Find where the given text appears and provide that cell's center as [x, y] coordinate. 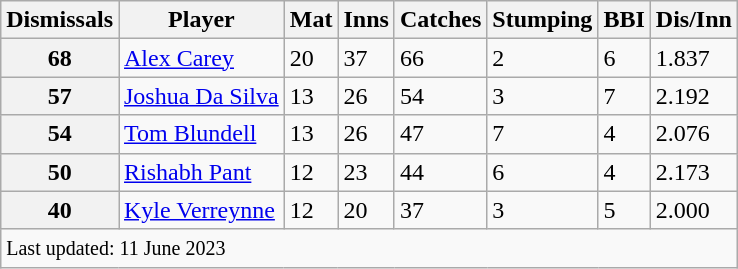
23 [366, 172]
Alex Carey [201, 58]
Rishabh Pant [201, 172]
2.173 [694, 172]
2 [542, 58]
40 [60, 210]
Tom Blundell [201, 134]
Last updated: 11 June 2023 [370, 248]
2.192 [694, 96]
Catches [440, 20]
Player [201, 20]
Mat [311, 20]
57 [60, 96]
2.000 [694, 210]
66 [440, 58]
50 [60, 172]
1.837 [694, 58]
47 [440, 134]
Dis/Inn [694, 20]
68 [60, 58]
BBI [624, 20]
Dismissals [60, 20]
5 [624, 210]
Kyle Verreynne [201, 210]
Stumping [542, 20]
Joshua Da Silva [201, 96]
44 [440, 172]
2.076 [694, 134]
Inns [366, 20]
